Return (x, y) of the center of cell containing provided text 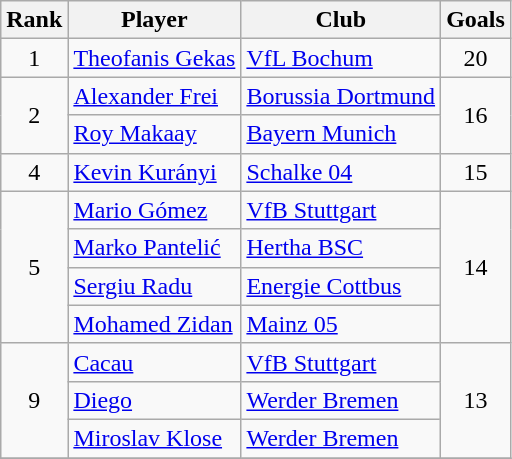
Hertha BSC (341, 248)
Bayern Munich (341, 134)
Energie Cottbus (341, 286)
Miroslav Klose (154, 438)
Mario Gómez (154, 210)
Roy Makaay (154, 134)
13 (476, 400)
Cacau (154, 362)
Diego (154, 400)
Mainz 05 (341, 324)
Mohamed Zidan (154, 324)
Sergiu Radu (154, 286)
Marko Pantelić (154, 248)
Schalke 04 (341, 172)
Borussia Dortmund (341, 96)
Rank (34, 20)
4 (34, 172)
Theofanis Gekas (154, 58)
Club (341, 20)
2 (34, 115)
VfL Bochum (341, 58)
16 (476, 115)
Alexander Frei (154, 96)
15 (476, 172)
20 (476, 58)
9 (34, 400)
Player (154, 20)
1 (34, 58)
5 (34, 267)
Goals (476, 20)
14 (476, 267)
Kevin Kurányi (154, 172)
